From the cell containing the given text, extract its center point as (x, y) coordinate. 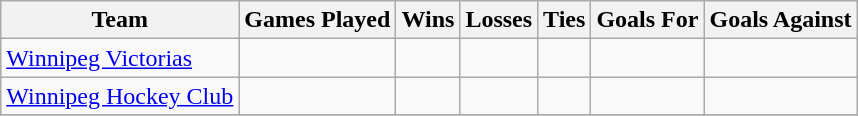
Wins (428, 20)
Games Played (318, 20)
Ties (564, 20)
Goals For (648, 20)
Winnipeg Hockey Club (120, 96)
Team (120, 20)
Winnipeg Victorias (120, 58)
Losses (499, 20)
Goals Against (780, 20)
